Extract the (x, y) coordinate from the center of the cell holding the provided text.  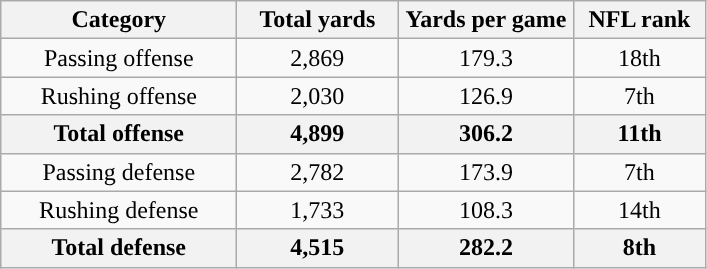
4,515 (318, 248)
4,899 (318, 134)
1,733 (318, 210)
14th (640, 210)
282.2 (486, 248)
Passing defense (119, 172)
173.9 (486, 172)
Total offense (119, 134)
Total yards (318, 20)
2,869 (318, 58)
Total defense (119, 248)
2,030 (318, 96)
NFL rank (640, 20)
11th (640, 134)
2,782 (318, 172)
179.3 (486, 58)
Rushing defense (119, 210)
306.2 (486, 134)
108.3 (486, 210)
Category (119, 20)
18th (640, 58)
126.9 (486, 96)
Passing offense (119, 58)
8th (640, 248)
Rushing offense (119, 96)
Yards per game (486, 20)
